Pinpoint the cell where the given text exists, returning its [X, Y] midpoint coordinate. 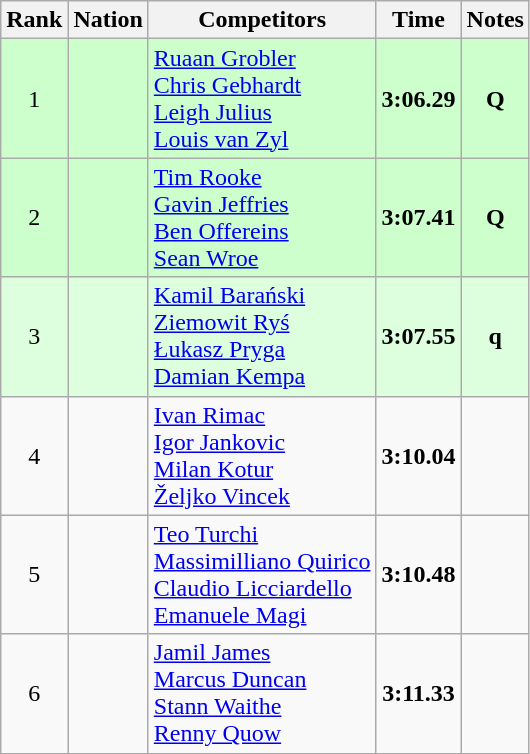
3:10.48 [418, 574]
Competitors [262, 20]
Kamil BarańskiZiemowit RyśŁukasz PrygaDamian Kempa [262, 336]
3:07.41 [418, 218]
Ruaan GroblerChris GebhardtLeigh JuliusLouis van Zyl [262, 98]
Notes [495, 20]
5 [34, 574]
3 [34, 336]
3:10.04 [418, 456]
Jamil JamesMarcus DuncanStann WaitheRenny Quow [262, 694]
Nation [108, 20]
6 [34, 694]
3:11.33 [418, 694]
3:06.29 [418, 98]
2 [34, 218]
Time [418, 20]
3:07.55 [418, 336]
1 [34, 98]
4 [34, 456]
Ivan RimacIgor JankovicMilan KoturŽeljko Vincek [262, 456]
Teo TurchiMassimilliano QuiricoClaudio LicciardelloEmanuele Magi [262, 574]
Tim RookeGavin JeffriesBen OffereinsSean Wroe [262, 218]
q [495, 336]
Rank [34, 20]
